Determine the [x, y] coordinate at the center of the cell enclosing the given text.  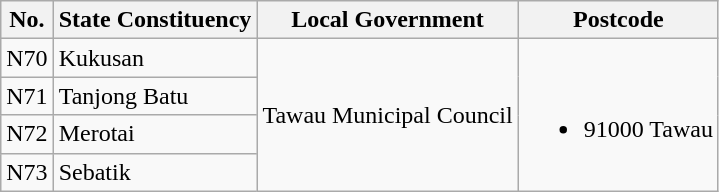
Merotai [155, 134]
Tawau Municipal Council [388, 115]
Tanjong Batu [155, 96]
N73 [27, 172]
N70 [27, 58]
Sebatik [155, 172]
N71 [27, 96]
91000 Tawau [618, 115]
N72 [27, 134]
No. [27, 20]
State Constituency [155, 20]
Kukusan [155, 58]
Local Government [388, 20]
Postcode [618, 20]
